Capture the cell that displays the provided text and extract its [X, Y] central coordinate. 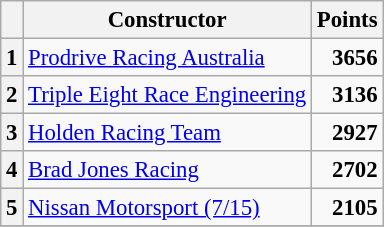
2 [12, 95]
Brad Jones Racing [168, 170]
5 [12, 208]
2702 [348, 170]
Holden Racing Team [168, 133]
2105 [348, 208]
2927 [348, 133]
Prodrive Racing Australia [168, 58]
3 [12, 133]
Triple Eight Race Engineering [168, 95]
Constructor [168, 20]
1 [12, 58]
Points [348, 20]
Nissan Motorsport (7/15) [168, 208]
4 [12, 170]
3136 [348, 95]
3656 [348, 58]
